Find where the given text appears and provide that cell's center as (x, y) coordinate. 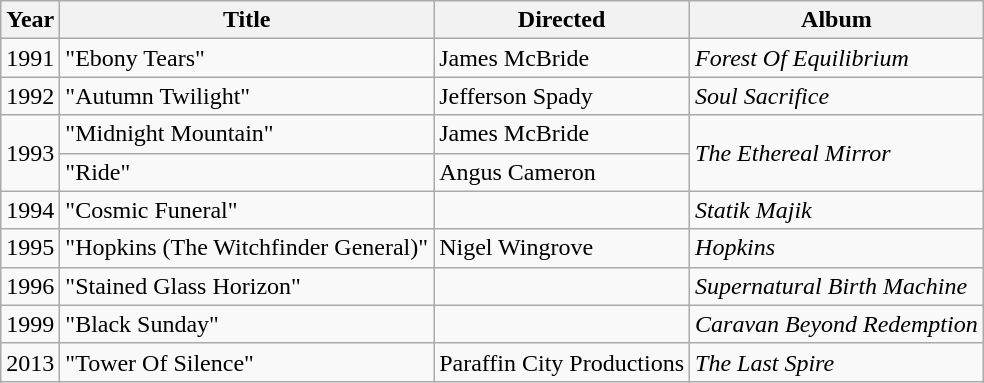
Statik Majik (837, 210)
1996 (30, 286)
1994 (30, 210)
Nigel Wingrove (562, 248)
"Black Sunday" (247, 324)
Paraffin City Productions (562, 362)
1995 (30, 248)
Soul Sacrifice (837, 96)
Year (30, 20)
2013 (30, 362)
"Cosmic Funeral" (247, 210)
1991 (30, 58)
Album (837, 20)
"Midnight Mountain" (247, 134)
Caravan Beyond Redemption (837, 324)
Supernatural Birth Machine (837, 286)
Jefferson Spady (562, 96)
Title (247, 20)
1993 (30, 153)
"Ride" (247, 172)
"Tower Of Silence" (247, 362)
Angus Cameron (562, 172)
The Ethereal Mirror (837, 153)
Forest Of Equilibrium (837, 58)
"Hopkins (The Witchfinder General)" (247, 248)
Directed (562, 20)
Hopkins (837, 248)
"Stained Glass Horizon" (247, 286)
1999 (30, 324)
1992 (30, 96)
"Autumn Twilight" (247, 96)
"Ebony Tears" (247, 58)
The Last Spire (837, 362)
